Identify which cell holds the provided text, then report its (X, Y) central coordinate. 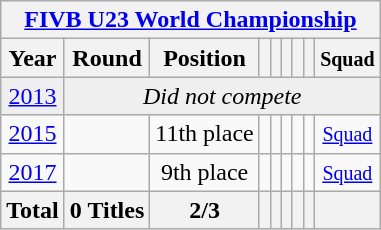
FIVB U23 World Championship (190, 20)
Did not compete (222, 96)
2017 (33, 172)
9th place (204, 172)
2015 (33, 134)
11th place (204, 134)
2/3 (204, 210)
Round (107, 58)
0 Titles (107, 210)
Position (204, 58)
Total (33, 210)
2013 (33, 96)
Year (33, 58)
